Extract the [x, y] coordinate from the center of the cell holding the provided text.  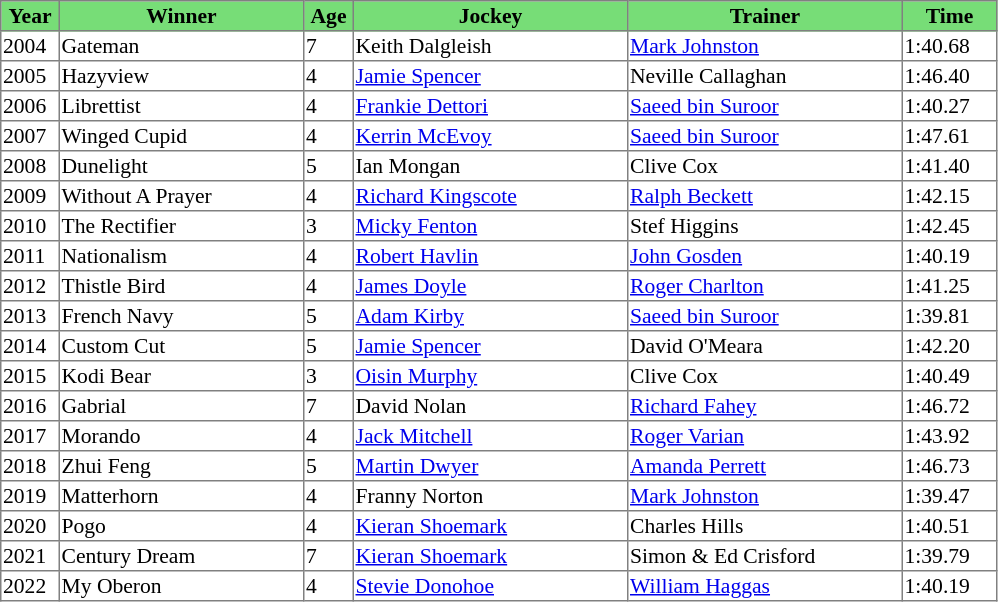
1:39.81 [949, 316]
1:41.40 [949, 166]
2017 [30, 436]
1:40.27 [949, 106]
Franny Norton [490, 496]
Ralph Beckett [765, 196]
Winner [181, 16]
Martin Dwyer [490, 466]
William Haggas [765, 586]
Oisin Murphy [490, 376]
James Doyle [490, 286]
2019 [30, 496]
2004 [30, 46]
Jack Mitchell [490, 436]
Frankie Dettori [490, 106]
Time [949, 16]
Matterhorn [181, 496]
Amanda Perrett [765, 466]
2010 [30, 226]
2011 [30, 256]
Robert Havlin [490, 256]
Adam Kirby [490, 316]
Morando [181, 436]
Nationalism [181, 256]
2018 [30, 466]
Kodi Bear [181, 376]
2021 [30, 556]
Year [30, 16]
1:46.73 [949, 466]
2006 [30, 106]
My Oberon [181, 586]
2005 [30, 76]
Gateman [181, 46]
2008 [30, 166]
Jockey [490, 16]
Richard Fahey [765, 406]
Librettist [181, 106]
1:40.51 [949, 526]
Stevie Donohoe [490, 586]
David O'Meara [765, 346]
2015 [30, 376]
1:40.49 [949, 376]
The Rectifier [181, 226]
1:41.25 [949, 286]
Roger Charlton [765, 286]
French Navy [181, 316]
1:40.68 [949, 46]
Age [329, 16]
2014 [30, 346]
1:39.47 [949, 496]
Thistle Bird [181, 286]
1:39.79 [949, 556]
Richard Kingscote [490, 196]
Charles Hills [765, 526]
Keith Dalgleish [490, 46]
Century Dream [181, 556]
Micky Fenton [490, 226]
2012 [30, 286]
1:42.45 [949, 226]
Winged Cupid [181, 136]
David Nolan [490, 406]
2007 [30, 136]
2013 [30, 316]
1:42.15 [949, 196]
John Gosden [765, 256]
Dunelight [181, 166]
1:46.40 [949, 76]
Ian Mongan [490, 166]
Hazyview [181, 76]
Stef Higgins [765, 226]
Roger Varian [765, 436]
Trainer [765, 16]
Custom Cut [181, 346]
Without A Prayer [181, 196]
1:42.20 [949, 346]
1:46.72 [949, 406]
2020 [30, 526]
Gabrial [181, 406]
2009 [30, 196]
1:47.61 [949, 136]
2022 [30, 586]
Simon & Ed Crisford [765, 556]
Zhui Feng [181, 466]
2016 [30, 406]
1:43.92 [949, 436]
Pogo [181, 526]
Neville Callaghan [765, 76]
Kerrin McEvoy [490, 136]
